Identify which cell holds the provided text, then report its [X, Y] central coordinate. 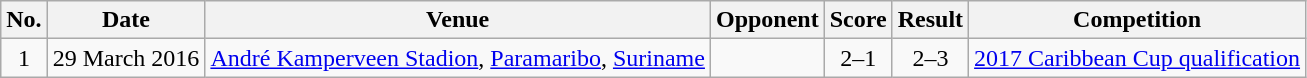
2017 Caribbean Cup qualification [1138, 58]
No. [24, 20]
2–1 [858, 58]
2–3 [930, 58]
Opponent [767, 20]
Score [858, 20]
Date [126, 20]
Result [930, 20]
André Kamperveen Stadion, Paramaribo, Suriname [458, 58]
Venue [458, 20]
29 March 2016 [126, 58]
Competition [1138, 20]
1 [24, 58]
